From the cell containing the given text, extract its center point as [x, y] coordinate. 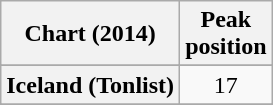
Iceland (Tonlist) [90, 85]
Chart (2014) [90, 34]
17 [226, 85]
Peakposition [226, 34]
